Return (x, y) of the center of cell containing provided text 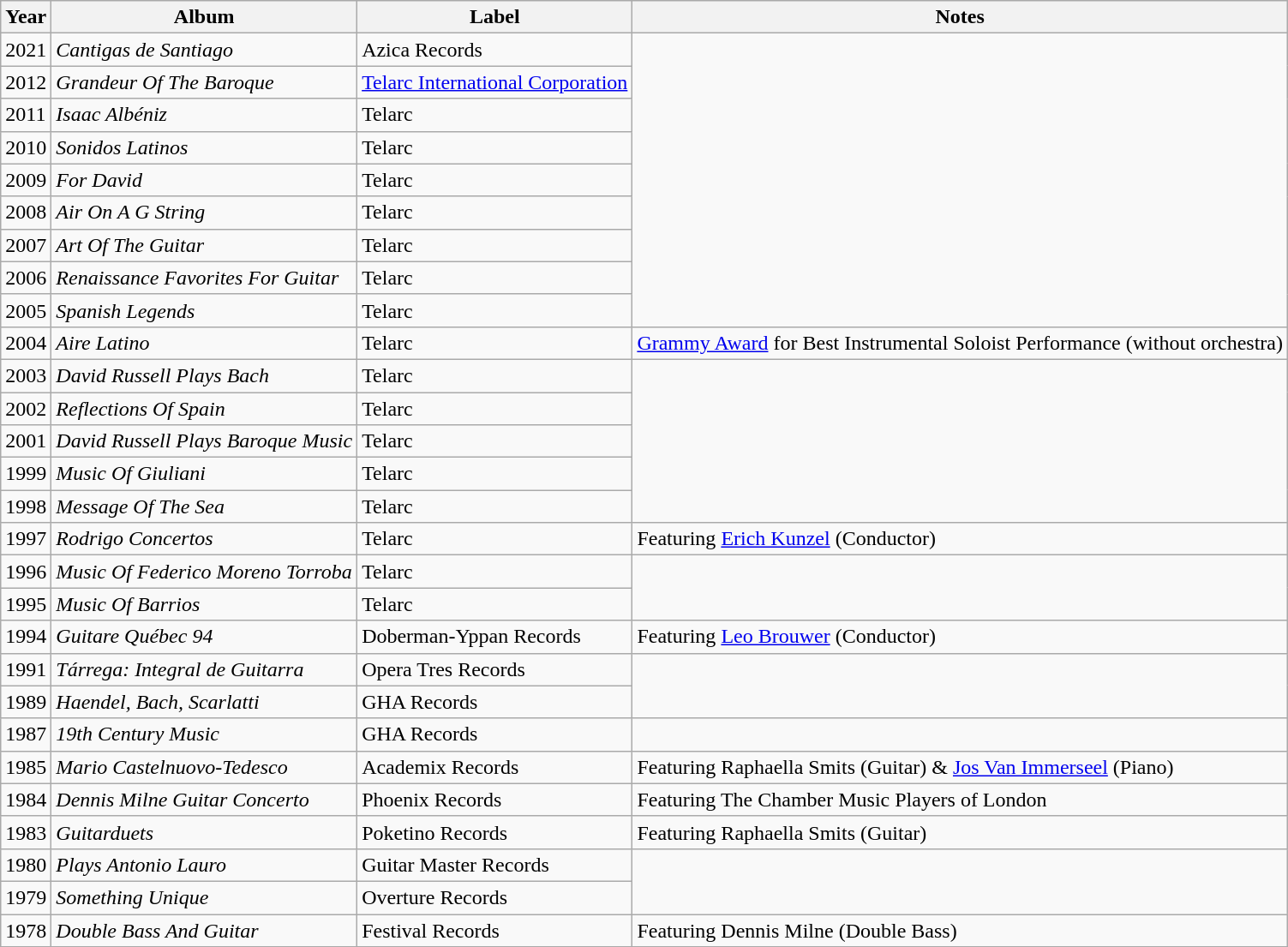
1983 (26, 832)
Guitar Master Records (495, 865)
Music Of Giuliani (204, 474)
2009 (26, 180)
Academix Records (495, 767)
Aire Latino (204, 343)
David Russell Plays Bach (204, 375)
Reflections Of Spain (204, 409)
Rodrigo Concertos (204, 539)
Featuring Raphaella Smits (Guitar) (960, 832)
1999 (26, 474)
Guitare Québec 94 (204, 637)
2001 (26, 441)
1979 (26, 897)
Opera Tres Records (495, 669)
Plays Antonio Lauro (204, 865)
Telarc International Corporation (495, 82)
2003 (26, 375)
2010 (26, 147)
1987 (26, 734)
1978 (26, 930)
Festival Records (495, 930)
1980 (26, 865)
Overture Records (495, 897)
2011 (26, 115)
1997 (26, 539)
David Russell Plays Baroque Music (204, 441)
Dennis Milne Guitar Concerto (204, 800)
Featuring Dennis Milne (Double Bass) (960, 930)
1998 (26, 506)
1989 (26, 702)
2007 (26, 245)
Cantigas de Santiago (204, 50)
19th Century Music (204, 734)
Air On A G String (204, 213)
Art Of The Guitar (204, 245)
Azica Records (495, 50)
Grandeur Of The Baroque (204, 82)
Featuring Erich Kunzel (Conductor) (960, 539)
Sonidos Latinos (204, 147)
Mario Castelnuovo-Tedesco (204, 767)
1985 (26, 767)
1984 (26, 800)
Featuring The Chamber Music Players of London (960, 800)
Phoenix Records (495, 800)
Something Unique (204, 897)
Message Of The Sea (204, 506)
Label (495, 17)
1996 (26, 572)
Doberman-Yppan Records (495, 637)
2005 (26, 310)
Guitarduets (204, 832)
Renaissance Favorites For Guitar (204, 278)
1995 (26, 604)
2021 (26, 50)
Music Of Barrios (204, 604)
Year (26, 17)
Spanish Legends (204, 310)
Music Of Federico Moreno Torroba (204, 572)
2002 (26, 409)
2006 (26, 278)
1991 (26, 669)
2004 (26, 343)
For David (204, 180)
Album (204, 17)
2008 (26, 213)
Tárrega: Integral de Guitarra (204, 669)
2012 (26, 82)
Featuring Raphaella Smits (Guitar) & Jos Van Immerseel (Piano) (960, 767)
Poketino Records (495, 832)
1994 (26, 637)
Grammy Award for Best Instrumental Soloist Performance (without orchestra) (960, 343)
Notes (960, 17)
Haendel, Bach, Scarlatti (204, 702)
Double Bass And Guitar (204, 930)
Isaac Albéniz (204, 115)
Featuring Leo Brouwer (Conductor) (960, 637)
